For the text-containing cell, return its midpoint in (X, Y) coordinate format. 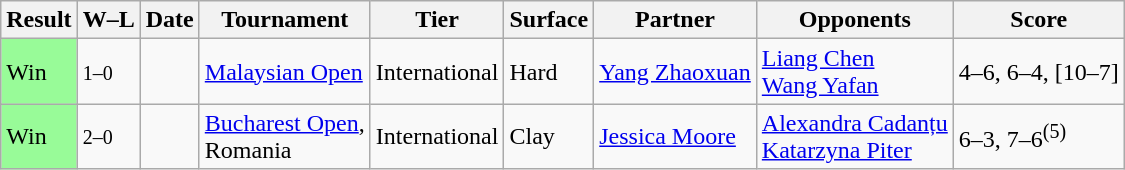
4–6, 6–4, [10–7] (1038, 72)
Jessica Moore (676, 136)
Result (39, 20)
6–3, 7–6(5) (1038, 136)
Partner (676, 20)
Clay (549, 136)
Malaysian Open (284, 72)
Surface (549, 20)
Yang Zhaoxuan (676, 72)
Date (170, 20)
Liang Chen Wang Yafan (854, 72)
Score (1038, 20)
Hard (549, 72)
W–L (108, 20)
1–0 (108, 72)
Alexandra Cadanțu Katarzyna Piter (854, 136)
Opponents (854, 20)
Bucharest Open, Romania (284, 136)
Tournament (284, 20)
2–0 (108, 136)
Tier (437, 20)
